Find where the given text appears and provide that cell's center as (X, Y) coordinate. 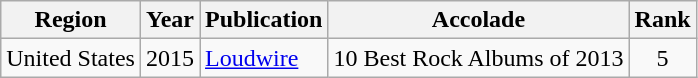
Publication (264, 20)
2015 (170, 58)
Loudwire (264, 58)
United States (71, 58)
5 (662, 58)
Region (71, 20)
Accolade (478, 20)
Year (170, 20)
10 Best Rock Albums of 2013 (478, 58)
Rank (662, 20)
